Extract the (x, y) coordinate from the center of the cell holding the provided text.  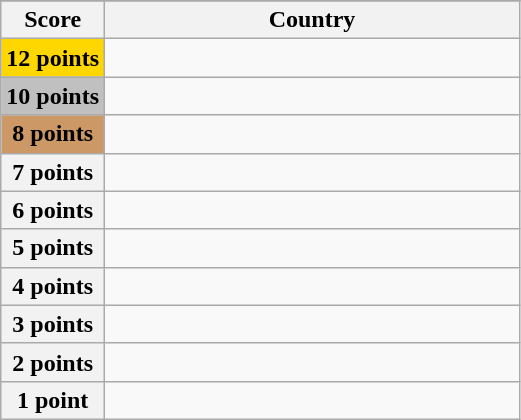
6 points (53, 210)
2 points (53, 362)
Country (312, 20)
1 point (53, 400)
5 points (53, 248)
12 points (53, 58)
8 points (53, 134)
10 points (53, 96)
4 points (53, 286)
3 points (53, 324)
Score (53, 20)
7 points (53, 172)
